Pinpoint the cell where the given text exists, returning its (x, y) midpoint coordinate. 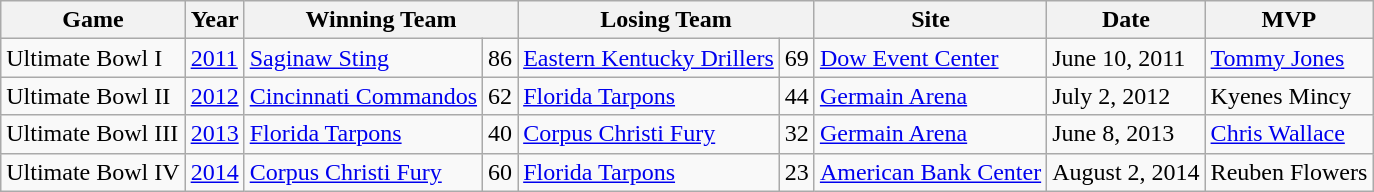
Saginaw Sting (363, 58)
Ultimate Bowl II (93, 96)
86 (500, 58)
32 (796, 134)
July 2, 2012 (1126, 96)
Date (1126, 20)
August 2, 2014 (1126, 172)
62 (500, 96)
Dow Event Center (930, 58)
American Bank Center (930, 172)
2011 (214, 58)
Game (93, 20)
Site (930, 20)
40 (500, 134)
June 8, 2013 (1126, 134)
Year (214, 20)
2014 (214, 172)
MVP (1289, 20)
Winning Team (380, 20)
Chris Wallace (1289, 134)
60 (500, 172)
44 (796, 96)
Cincinnati Commandos (363, 96)
Reuben Flowers (1289, 172)
2013 (214, 134)
69 (796, 58)
Kyenes Mincy (1289, 96)
Ultimate Bowl III (93, 134)
23 (796, 172)
June 10, 2011 (1126, 58)
Tommy Jones (1289, 58)
Eastern Kentucky Drillers (649, 58)
2012 (214, 96)
Ultimate Bowl I (93, 58)
Ultimate Bowl IV (93, 172)
Losing Team (666, 20)
